Provide the (x, y) coordinate of the cell's center where the given text is located.  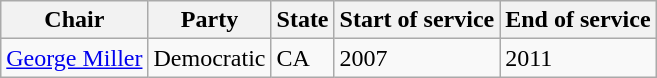
2007 (417, 58)
End of service (578, 20)
Chair (74, 20)
CA (302, 58)
Democratic (210, 58)
George Miller (74, 58)
Start of service (417, 20)
2011 (578, 58)
Party (210, 20)
State (302, 20)
